Detect which cell encompasses the target text, then output its (X, Y) center coordinate. 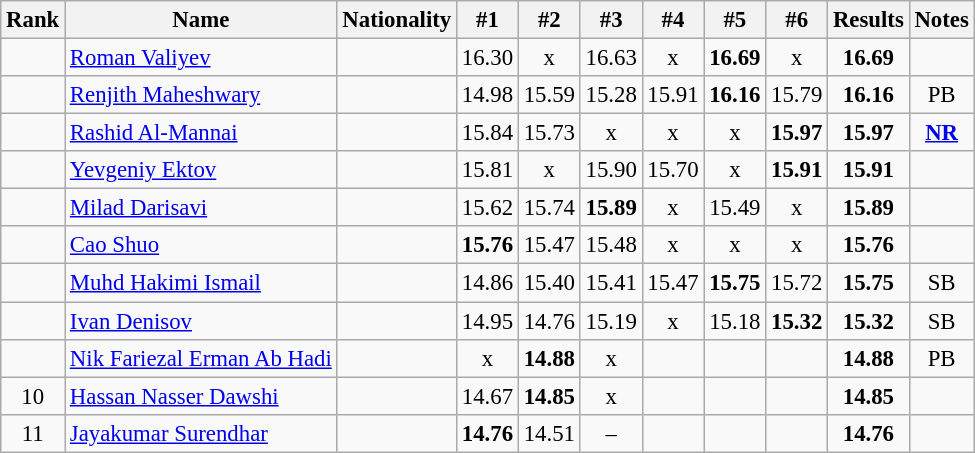
15.40 (549, 283)
#5 (735, 20)
#1 (488, 20)
11 (33, 433)
Nationality (396, 20)
Rank (33, 20)
15.48 (611, 245)
Cao Shuo (202, 245)
Milad Darisavi (202, 208)
#6 (797, 20)
15.49 (735, 208)
NR (942, 133)
15.72 (797, 283)
15.62 (488, 208)
15.74 (549, 208)
15.28 (611, 95)
15.81 (488, 170)
Nik Fariezal Erman Ab Hadi (202, 358)
Roman Valiyev (202, 58)
14.86 (488, 283)
14.67 (488, 396)
10 (33, 396)
14.98 (488, 95)
14.95 (488, 321)
15.19 (611, 321)
Muhd Hakimi Ismail (202, 283)
15.84 (488, 133)
Rashid Al-Mannai (202, 133)
15.90 (611, 170)
15.41 (611, 283)
Name (202, 20)
Ivan Denisov (202, 321)
15.18 (735, 321)
16.30 (488, 58)
Hassan Nasser Dawshi (202, 396)
Yevgeniy Ektov (202, 170)
15.70 (673, 170)
15.59 (549, 95)
– (611, 433)
15.73 (549, 133)
14.51 (549, 433)
Jayakumar Surendhar (202, 433)
15.79 (797, 95)
Renjith Maheshwary (202, 95)
Notes (942, 20)
#2 (549, 20)
#3 (611, 20)
16.63 (611, 58)
Results (868, 20)
#4 (673, 20)
